Locate the cell with the specified text and output its (X, Y) center coordinate. 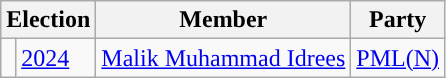
Malik Muhammad Idrees (224, 58)
Election (48, 20)
Member (224, 20)
2024 (56, 58)
Party (398, 20)
PML(N) (398, 58)
